Return [x, y] of the center of cell containing provided text 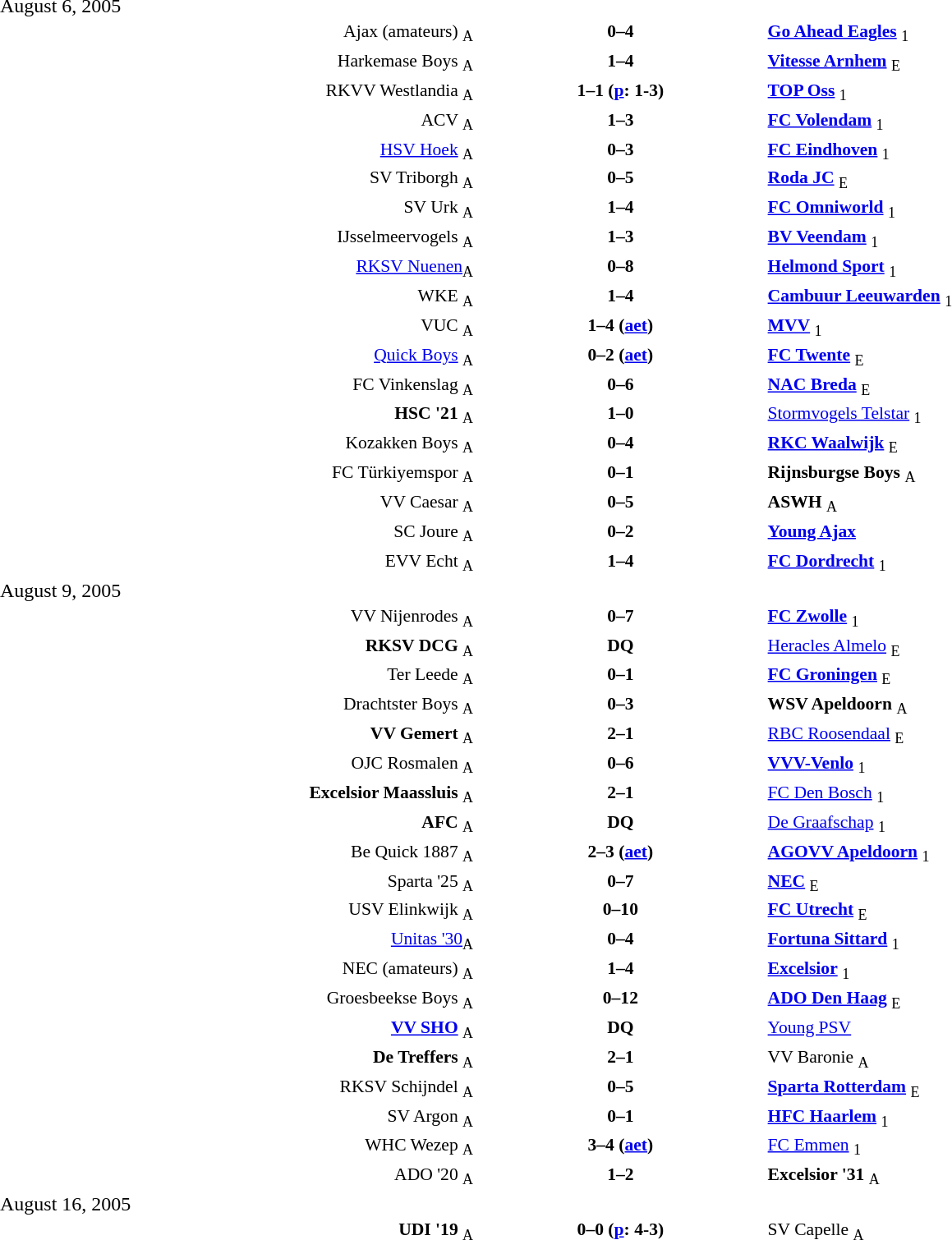
1–0 [620, 416]
2–3 (aet) [620, 853]
3–4 (aet) [620, 1147]
0–8 [620, 269]
1–2 [620, 1177]
1–1 (p: 1-3) [620, 92]
1–4 (aet) [620, 328]
0–2 [620, 533]
0–12 [620, 1000]
0–2 (aet) [620, 356]
0–10 [620, 912]
